From the cell containing the given text, extract its center point as (x, y) coordinate. 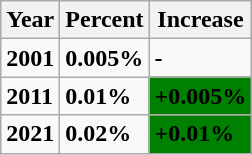
+0.005% (200, 96)
+0.01% (200, 134)
0.005% (104, 58)
2021 (30, 134)
Year (30, 20)
0.02% (104, 134)
Increase (200, 20)
2001 (30, 58)
2011 (30, 96)
- (200, 58)
0.01% (104, 96)
Percent (104, 20)
